Identify which cell holds the provided text, then report its [X, Y] central coordinate. 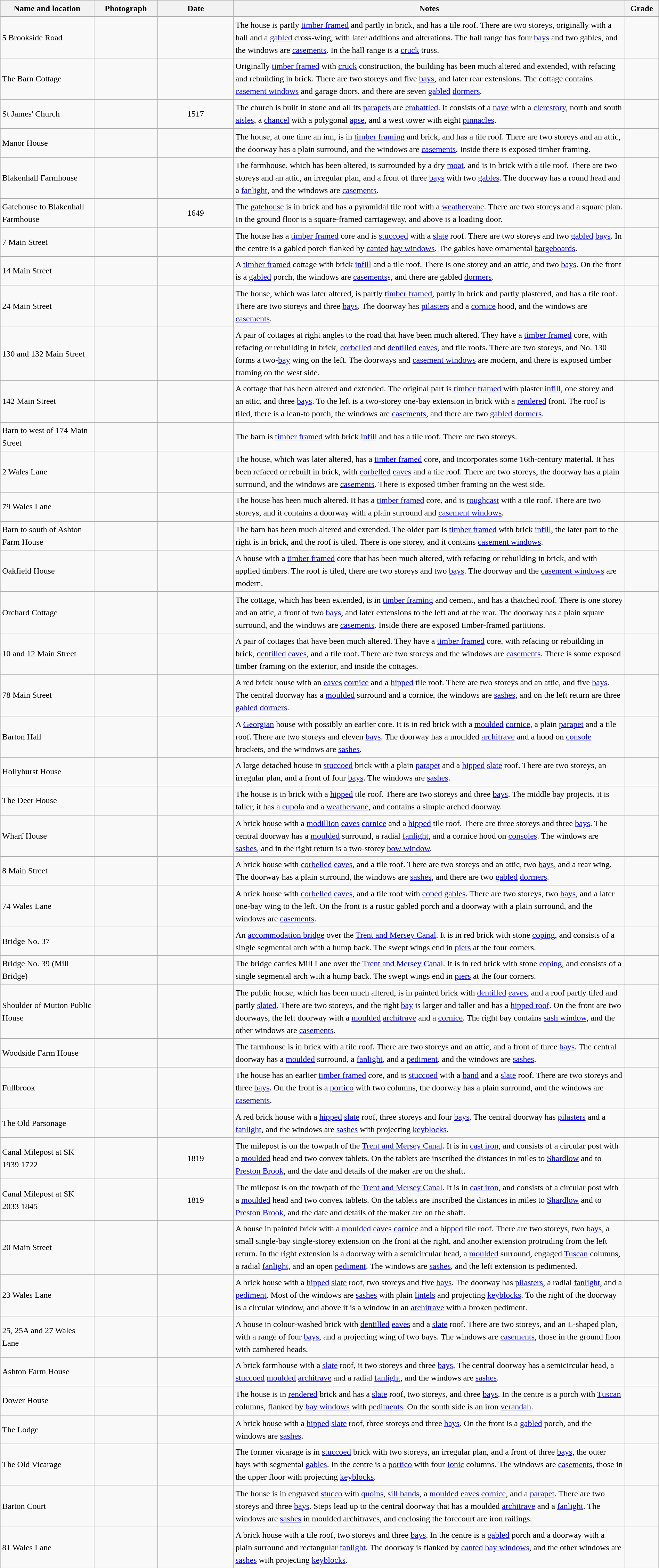
Bridge No. 37 [47, 941]
25, 25A and 27 Wales Lane [47, 1336]
Blakenhall Farmhouse [47, 178]
Oakfield House [47, 571]
23 Wales Lane [47, 1295]
14 Main Street [47, 271]
The Lodge [47, 1430]
Grade [642, 8]
79 Wales Lane [47, 507]
Photograph [126, 8]
Manor House [47, 143]
Woodside Farm House [47, 1053]
10 and 12 Main Street [47, 654]
81 Wales Lane [47, 1547]
Ashton Farm House [47, 1372]
5 Brookside Road [47, 38]
A brick house with a hipped slate roof, three storeys and three bays. On the front is a gabled porch, and the windows are sashes. [429, 1430]
Gatehouse to Blakenhall Farmhouse [47, 213]
St James' Church [47, 114]
Barn to west of 174 Main Street [47, 437]
The Barn Cottage [47, 79]
The barn is timber framed with brick infill and has a tile roof. There are two storeys. [429, 437]
20 Main Street [47, 1247]
The Deer House [47, 801]
Canal Milepost at SK 1939 1722 [47, 1158]
Shoulder of Mutton Public House [47, 1011]
Name and location [47, 8]
Orchard Cottage [47, 612]
Bridge No. 39 (Mill Bridge) [47, 970]
Canal Milepost at SK 2033 1845 [47, 1200]
Wharf House [47, 835]
8 Main Street [47, 871]
Notes [429, 8]
130 and 132 Main Street [47, 353]
1517 [196, 114]
Dower House [47, 1400]
2 Wales Lane [47, 472]
24 Main Street [47, 306]
Fullbrook [47, 1088]
Barton Hall [47, 737]
1649 [196, 213]
74 Wales Lane [47, 906]
78 Main Street [47, 695]
7 Main Street [47, 242]
Hollyhurst House [47, 771]
The Old Vicarage [47, 1464]
Barton Court [47, 1506]
142 Main Street [47, 401]
Barn to south of Ashton Farm House [47, 536]
Date [196, 8]
The Old Parsonage [47, 1123]
